Determine the (x, y) coordinate at the center of the cell enclosing the given text.  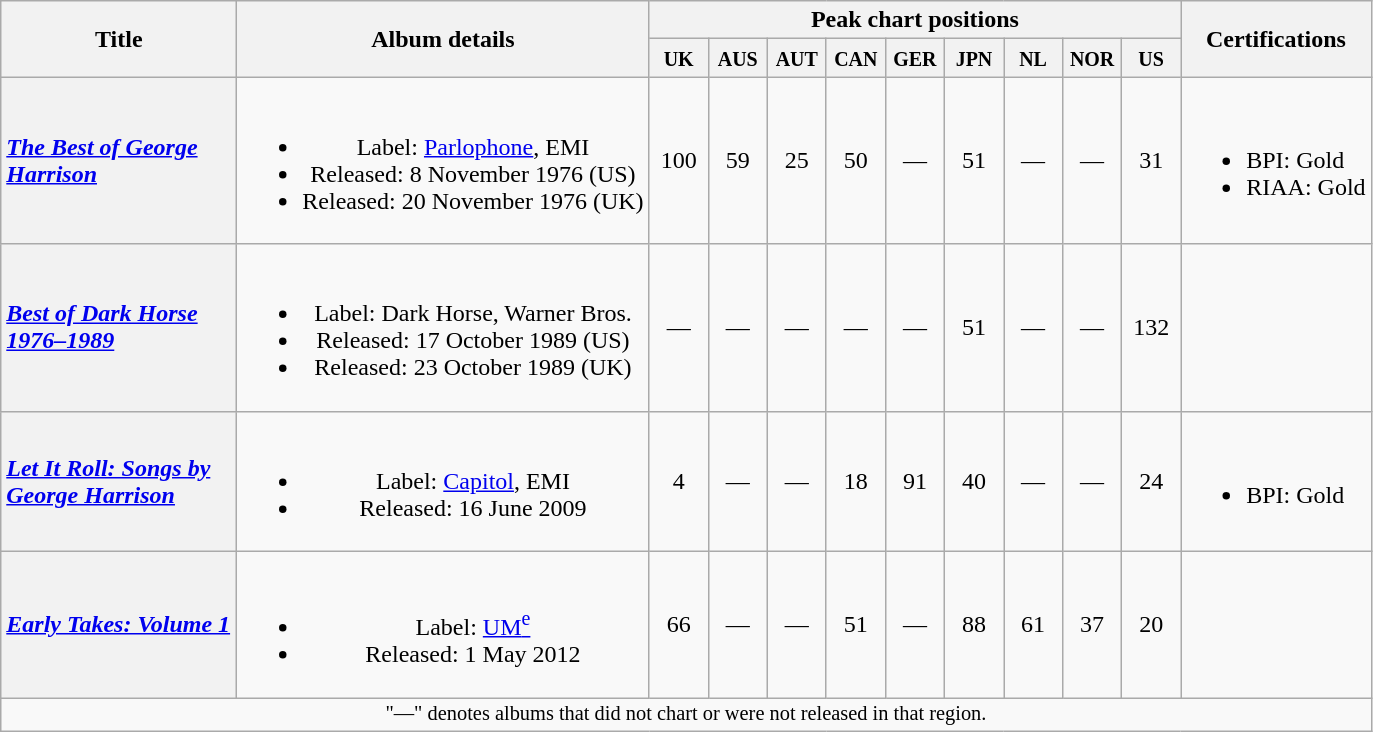
18 (856, 481)
Certifications (1276, 39)
The Best of George Harrison (119, 160)
NL (1034, 58)
Label: UMeReleased: 1 May 2012 (443, 624)
Peak chart positions (915, 20)
91 (914, 481)
BPI: GoldRIAA: Gold (1276, 160)
88 (974, 624)
100 (678, 160)
4 (678, 481)
BPI: Gold (1276, 481)
61 (1034, 624)
NOR (1092, 58)
25 (796, 160)
132 (1152, 328)
37 (1092, 624)
GER (914, 58)
JPN (974, 58)
Early Takes: Volume 1 (119, 624)
Label: Capitol, EMIReleased: 16 June 2009 (443, 481)
24 (1152, 481)
50 (856, 160)
66 (678, 624)
AUS (738, 58)
Label: Parlophone, EMIReleased: 8 November 1976 (US)Released: 20 November 1976 (UK) (443, 160)
20 (1152, 624)
Let It Roll: Songs by George Harrison (119, 481)
"—" denotes albums that did not chart or were not released in that region. (686, 715)
59 (738, 160)
Best of Dark Horse 1976–1989 (119, 328)
Title (119, 39)
40 (974, 481)
AUT (796, 58)
UK (678, 58)
US (1152, 58)
CAN (856, 58)
31 (1152, 160)
Label: Dark Horse, Warner Bros.Released: 17 October 1989 (US)Released: 23 October 1989 (UK) (443, 328)
Album details (443, 39)
